Output the [X, Y] coordinate of the center of the cell containing the given text.  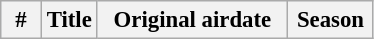
Title [69, 20]
Season [331, 20]
# [22, 20]
Original airdate [192, 20]
